Capture the cell that displays the provided text and extract its [x, y] central coordinate. 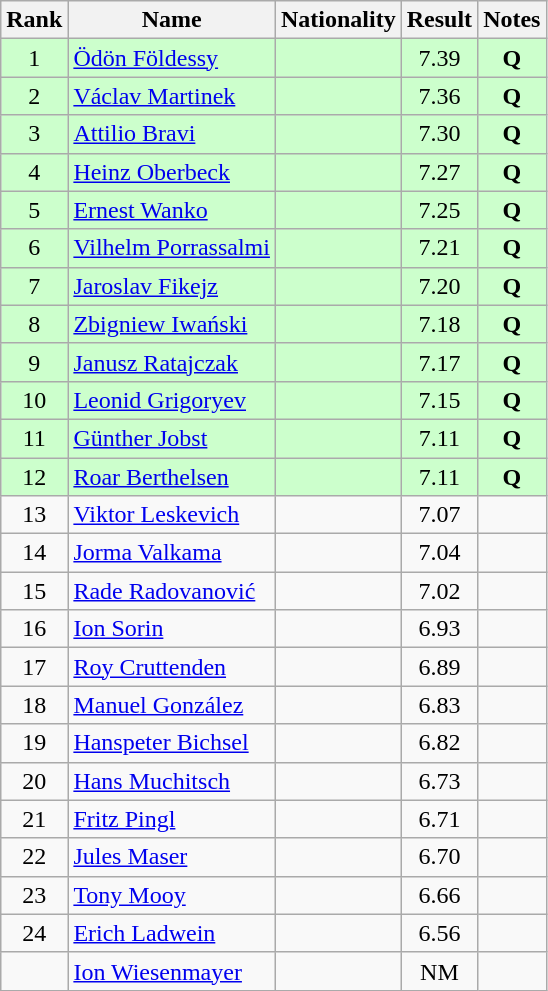
14 [34, 553]
Ernest Wanko [172, 210]
Ion Sorin [172, 629]
7.20 [439, 286]
Ion Wiesenmayer [172, 971]
Result [439, 20]
Vilhelm Porrassalmi [172, 248]
13 [34, 515]
6.89 [439, 667]
5 [34, 210]
7.30 [439, 134]
24 [34, 933]
11 [34, 438]
Notes [512, 20]
12 [34, 477]
20 [34, 781]
7.17 [439, 362]
16 [34, 629]
23 [34, 895]
Heinz Oberbeck [172, 172]
6.66 [439, 895]
7.25 [439, 210]
22 [34, 857]
10 [34, 400]
Hans Muchitsch [172, 781]
Václav Martinek [172, 96]
7.07 [439, 515]
Rank [34, 20]
1 [34, 58]
Ödön Földessy [172, 58]
Rade Radovanović [172, 591]
7.18 [439, 324]
Zbigniew Iwański [172, 324]
6.83 [439, 705]
Attilio Bravi [172, 134]
Jaroslav Fikejz [172, 286]
15 [34, 591]
Name [172, 20]
6.82 [439, 743]
7.04 [439, 553]
7.39 [439, 58]
Erich Ladwein [172, 933]
Jules Maser [172, 857]
Roar Berthelsen [172, 477]
Manuel González [172, 705]
2 [34, 96]
6.93 [439, 629]
6 [34, 248]
6.71 [439, 819]
6.56 [439, 933]
NM [439, 971]
Hanspeter Bichsel [172, 743]
18 [34, 705]
7 [34, 286]
21 [34, 819]
4 [34, 172]
19 [34, 743]
8 [34, 324]
6.70 [439, 857]
7.15 [439, 400]
Leonid Grigoryev [172, 400]
3 [34, 134]
7.36 [439, 96]
Roy Cruttenden [172, 667]
Janusz Ratajczak [172, 362]
7.27 [439, 172]
Günther Jobst [172, 438]
9 [34, 362]
Nationality [338, 20]
7.21 [439, 248]
Jorma Valkama [172, 553]
17 [34, 667]
Viktor Leskevich [172, 515]
Fritz Pingl [172, 819]
7.02 [439, 591]
Tony Mooy [172, 895]
6.73 [439, 781]
